Find where the given text appears and provide that cell's center as [X, Y] coordinate. 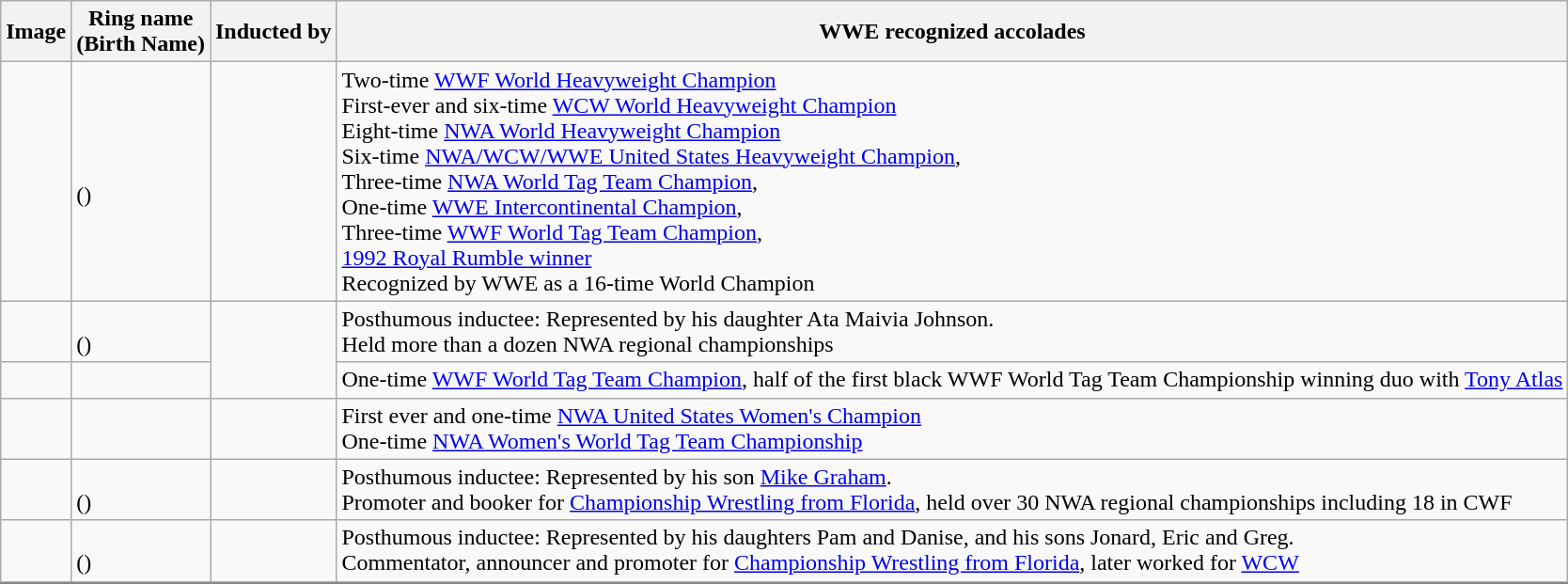
WWE recognized accolades [952, 32]
One-time WWF World Tag Team Champion, half of the first black WWF World Tag Team Championship winning duo with Tony Atlas [952, 380]
Posthumous inductee: Represented by his daughter Ata Maivia Johnson. Held more than a dozen NWA regional championships [952, 331]
Inducted by [274, 32]
First ever and one-time NWA United States Women's ChampionOne-time NWA Women's World Tag Team Championship [952, 429]
Ring name(Birth Name) [141, 32]
Image [36, 32]
